Return [x, y] of the center of cell containing provided text 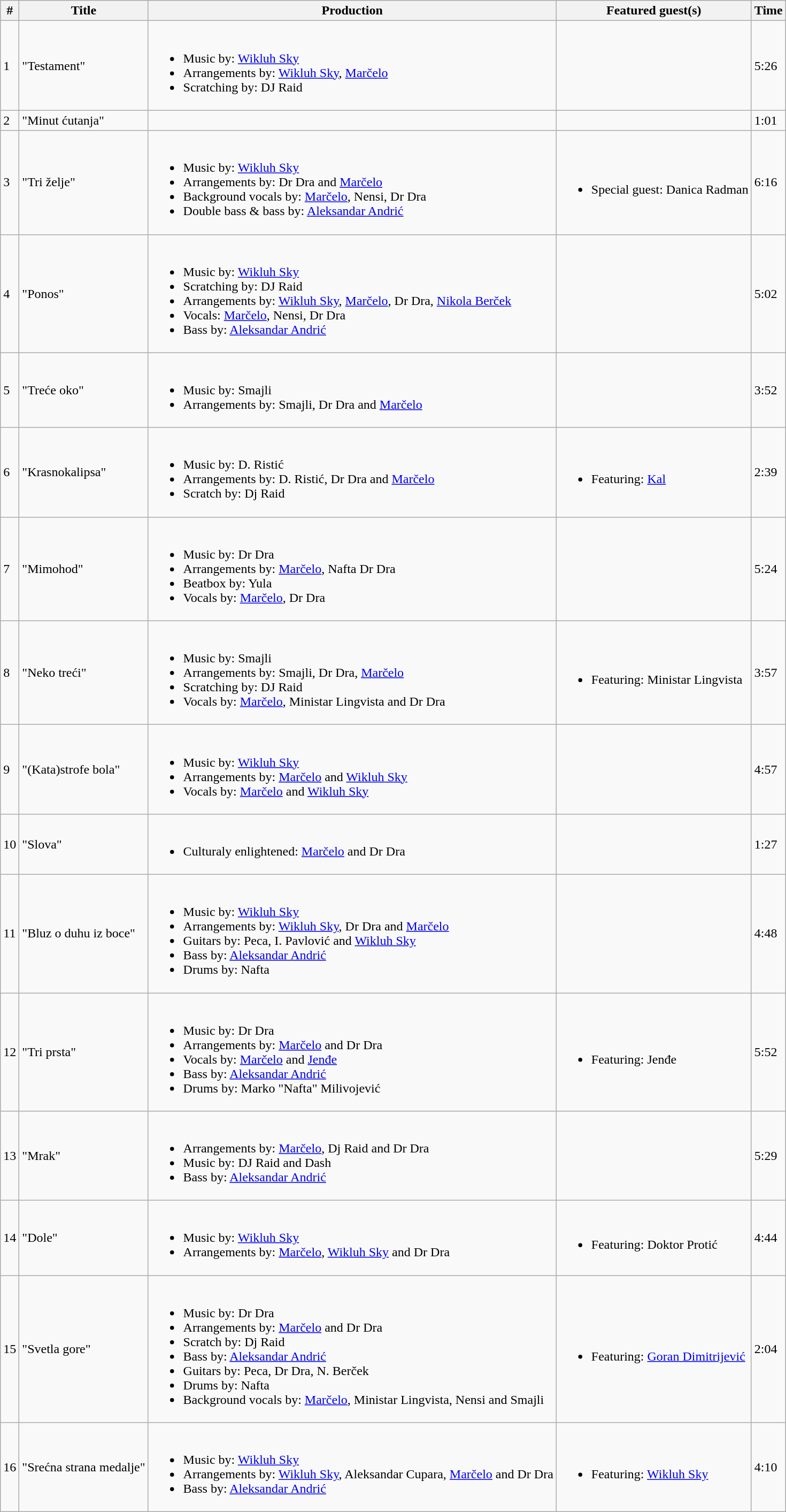
3:52 [768, 390]
2:39 [768, 472]
"Minut ćutanja" [83, 120]
1 [10, 65]
Music by: D. RistićArrangements by: D. Ristić, Dr Dra and MarčeloScratch by: Dj Raid [352, 472]
2:04 [768, 1349]
"Svetla gore" [83, 1349]
Featuring: Doktor Protić [653, 1238]
14 [10, 1238]
1:27 [768, 844]
Featuring: Wikluh Sky [653, 1467]
Music by: SmajliArrangements by: Smajli, Dr Dra and Marčelo [352, 390]
5:24 [768, 569]
"Dole" [83, 1238]
Music by: Wikluh SkyArrangements by: Marčelo and Wikluh SkyVocals by: Marčelo and Wikluh Sky [352, 769]
3:57 [768, 673]
5:52 [768, 1052]
8 [10, 673]
"Slova" [83, 844]
Culturaly enlightened: Marčelo and Dr Dra [352, 844]
4:57 [768, 769]
9 [10, 769]
7 [10, 569]
16 [10, 1467]
"Mimohod" [83, 569]
Title [83, 11]
5 [10, 390]
5:26 [768, 65]
Music by: Wikluh SkyArrangements by: Marčelo, Wikluh Sky and Dr Dra [352, 1238]
4 [10, 293]
"Neko treći" [83, 673]
Featuring: Ministar Lingvista [653, 673]
Music by: Dr DraArrangements by: Marčelo and Dr DraVocals by: Marčelo and JenđeBass by: Aleksandar AndrićDrums by: Marko "Nafta" Milivojević [352, 1052]
Arrangements by: Marčelo, Dj Raid and Dr DraMusic by: DJ Raid and DashBass by: Aleksandar Andrić [352, 1156]
15 [10, 1349]
Music by: Wikluh SkyArrangements by: Wikluh Sky, Aleksandar Cupara, Marčelo and Dr DraBass by: Aleksandar Andrić [352, 1467]
Featuring: Goran Dimitrijević [653, 1349]
Time [768, 11]
Music by: Dr DraArrangements by: Marčelo, Nafta Dr DraBeatbox by: YulaVocals by: Marčelo, Dr Dra [352, 569]
"Krasnokalipsa" [83, 472]
13 [10, 1156]
Music by: Wikluh SkyArrangements by: Wikluh Sky, MarčeloScratching by: DJ Raid [352, 65]
"Treće oko" [83, 390]
6 [10, 472]
1:01 [768, 120]
"(Kata)strofe bola" [83, 769]
Production [352, 11]
"Mrak" [83, 1156]
3 [10, 182]
5:02 [768, 293]
Music by: SmajliArrangements by: Smajli, Dr Dra, MarčeloScratching by: DJ RaidVocals by: Marčelo, Ministar Lingvista and Dr Dra [352, 673]
5:29 [768, 1156]
10 [10, 844]
"Ponos" [83, 293]
2 [10, 120]
Featured guest(s) [653, 11]
Music by: Wikluh SkyArrangements by: Dr Dra and MarčeloBackground vocals by: Marčelo, Nensi, Dr DraDouble bass & bass by: Aleksandar Andrić [352, 182]
"Bluz o duhu iz boce" [83, 933]
"Testament" [83, 65]
Featuring: Kal [653, 472]
12 [10, 1052]
11 [10, 933]
4:10 [768, 1467]
Special guest: Danica Radman [653, 182]
Featuring: Jenđe [653, 1052]
# [10, 11]
4:44 [768, 1238]
"Tri prsta" [83, 1052]
"Srećna strana medalje" [83, 1467]
"Tri želje" [83, 182]
4:48 [768, 933]
6:16 [768, 182]
